Return the (X, Y) coordinate for the center point of the cell that contains the specified text.  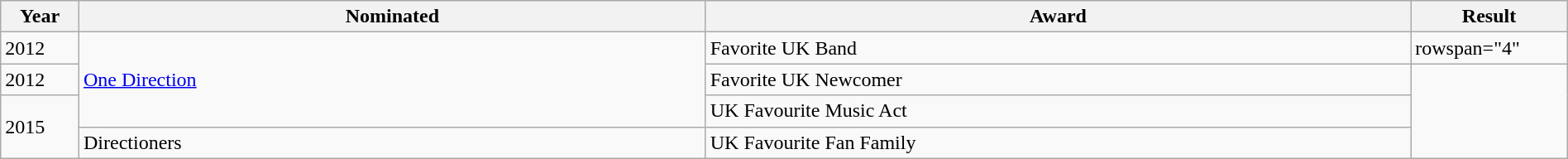
rowspan="4" (1489, 48)
Directioners (392, 142)
Year (40, 17)
One Direction (392, 79)
Nominated (392, 17)
2015 (40, 127)
UK Favourite Music Act (1059, 111)
Result (1489, 17)
Favorite UK Band (1059, 48)
UK Favourite Fan Family (1059, 142)
Award (1059, 17)
Favorite UK Newcomer (1059, 79)
